From the cell containing the given text, extract its center point as [X, Y] coordinate. 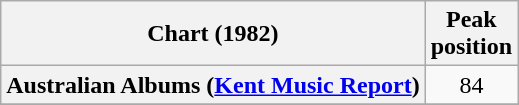
84 [471, 85]
Australian Albums (Kent Music Report) [213, 85]
Peakposition [471, 34]
Chart (1982) [213, 34]
